Locate the cell with the specified text and output its (x, y) center coordinate. 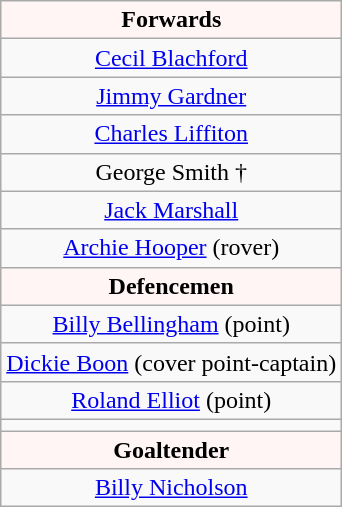
Roland Elliot (point) (172, 400)
Defencemen (172, 286)
Archie Hooper (rover) (172, 248)
Dickie Boon (cover point-captain) (172, 362)
Goaltender (172, 449)
Cecil Blachford (172, 58)
Jimmy Gardner (172, 96)
Jack Marshall (172, 210)
George Smith † (172, 172)
Charles Liffiton (172, 134)
Forwards (172, 20)
Billy Nicholson (172, 488)
Billy Bellingham (point) (172, 324)
